Detect which cell encompasses the target text, then output its [x, y] center coordinate. 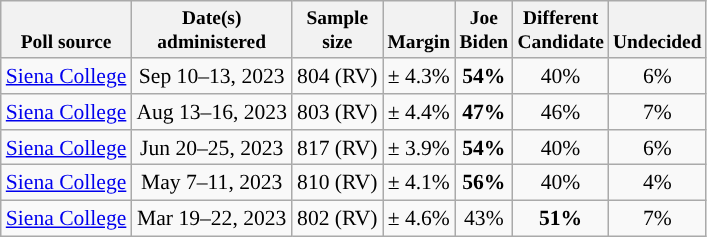
May 7–11, 2023 [212, 183]
Jun 20–25, 2023 [212, 148]
4% [657, 183]
Sep 10–13, 2023 [212, 76]
43% [484, 219]
804 (RV) [338, 76]
Samplesize [338, 30]
Aug 13–16, 2023 [212, 112]
Poll source [66, 30]
810 (RV) [338, 183]
56% [484, 183]
803 (RV) [338, 112]
JoeBiden [484, 30]
± 3.9% [419, 148]
Date(s)administered [212, 30]
± 4.4% [419, 112]
± 4.1% [419, 183]
817 (RV) [338, 148]
46% [561, 112]
802 (RV) [338, 219]
± 4.6% [419, 219]
47% [484, 112]
DifferentCandidate [561, 30]
51% [561, 219]
Margin [419, 30]
± 4.3% [419, 76]
Undecided [657, 30]
Mar 19–22, 2023 [212, 219]
